Provide the [x, y] coordinate of the cell's center where the given text is located.  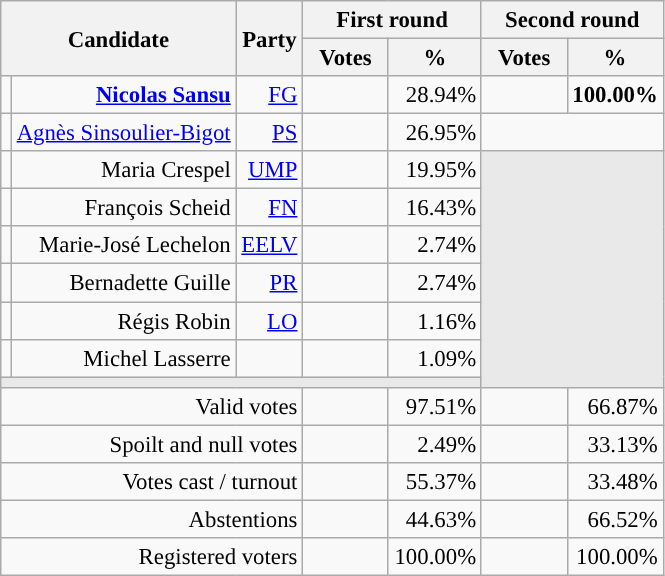
Nicolas Sansu [124, 95]
2.49% [434, 444]
Candidate [118, 38]
1.09% [434, 358]
PS [270, 133]
19.95% [434, 170]
Spoilt and null votes [152, 444]
François Scheid [124, 208]
55.37% [434, 482]
33.13% [615, 444]
LO [270, 321]
Second round [572, 20]
Registered voters [152, 557]
66.87% [615, 406]
1.16% [434, 321]
Party [270, 38]
Maria Crespel [124, 170]
26.95% [434, 133]
28.94% [434, 95]
Valid votes [152, 406]
FN [270, 208]
97.51% [434, 406]
First round [392, 20]
UMP [270, 170]
FG [270, 95]
EELV [270, 245]
Agnès Sinsoulier-Bigot [124, 133]
Michel Lasserre [124, 358]
33.48% [615, 482]
Régis Robin [124, 321]
44.63% [434, 519]
Marie-José Lechelon [124, 245]
PR [270, 283]
16.43% [434, 208]
Abstentions [152, 519]
66.52% [615, 519]
Bernadette Guille [124, 283]
Votes cast / turnout [152, 482]
